Provide the [X, Y] coordinate of the cell's center where the given text is located.  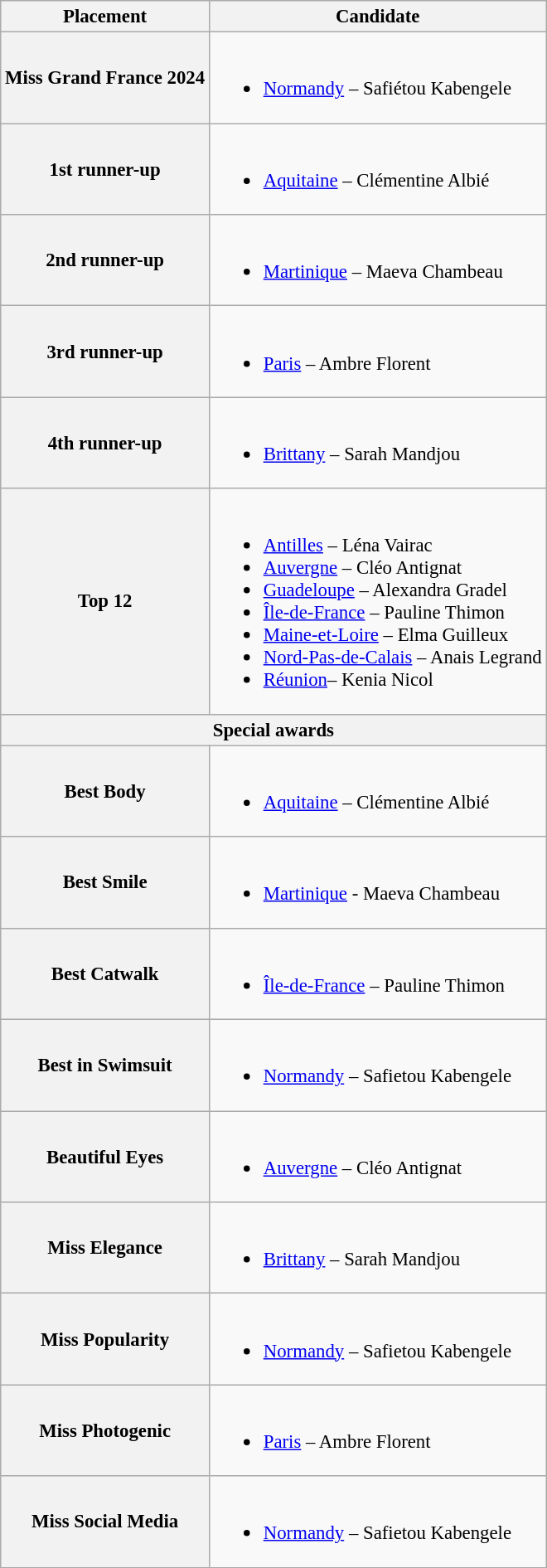
Placement [105, 17]
Miss Photogenic [105, 1430]
3rd runner-up [105, 352]
Best Smile [105, 882]
Miss Popularity [105, 1339]
4th runner-up [105, 443]
Normandy – Safiétou Kabengele [378, 78]
1st runner-up [105, 169]
Best Catwalk [105, 973]
Candidate [378, 17]
Top 12 [105, 601]
Île-de-France – Pauline Thimon [378, 973]
Beautiful Eyes [105, 1157]
Best Body [105, 791]
Best in Swimsuit [105, 1066]
Miss Elegance [105, 1248]
Special awards [273, 730]
Martinique - Maeva Chambeau [378, 882]
Miss Social Media [105, 1522]
Martinique – Maeva Chambeau [378, 260]
Miss Grand France 2024 [105, 78]
2nd runner-up [105, 260]
Auvergne – Cléo Antignat [378, 1157]
